Return the (X, Y) coordinate for the center point of the cell that contains the specified text.  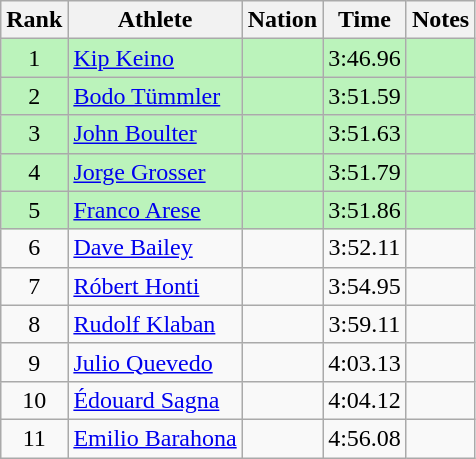
4:04.12 (365, 400)
3:51.59 (365, 96)
Franco Arese (155, 210)
8 (34, 324)
4 (34, 172)
3:51.79 (365, 172)
3 (34, 134)
Jorge Grosser (155, 172)
3:52.11 (365, 248)
Róbert Honti (155, 286)
3:46.96 (365, 58)
Rudolf Klaban (155, 324)
9 (34, 362)
Nation (282, 20)
Édouard Sagna (155, 400)
Bodo Tümmler (155, 96)
3:54.95 (365, 286)
6 (34, 248)
7 (34, 286)
Julio Quevedo (155, 362)
3:51.86 (365, 210)
Kip Keino (155, 58)
11 (34, 438)
Rank (34, 20)
10 (34, 400)
5 (34, 210)
2 (34, 96)
1 (34, 58)
Time (365, 20)
Dave Bailey (155, 248)
3:59.11 (365, 324)
John Boulter (155, 134)
Athlete (155, 20)
3:51.63 (365, 134)
4:56.08 (365, 438)
Notes (440, 20)
4:03.13 (365, 362)
Emilio Barahona (155, 438)
